Identify which cell holds the provided text, then report its [x, y] central coordinate. 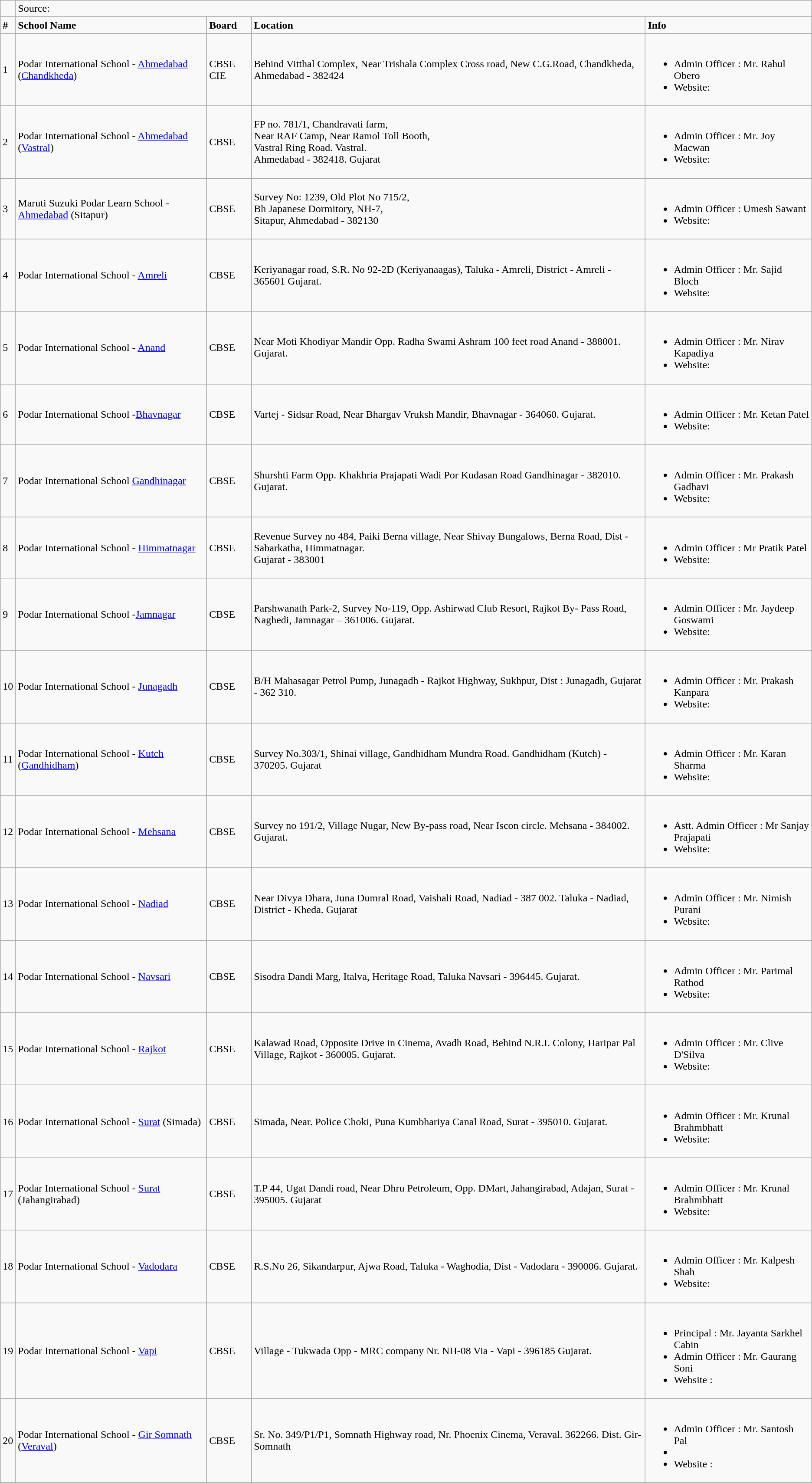
Podar International School -Bhavnagar [111, 414]
CBSE CIE [229, 69]
Admin Officer : Mr. Ketan PatelWebsite: [729, 414]
Source: [414, 9]
Admin Officer : Mr. Prakash KanparaWebsite: [729, 686]
3 [8, 209]
Podar International School - Nadiad [111, 904]
1 [8, 69]
Admin Officer : Mr. Santosh PalWebsite : [729, 1440]
Maruti Suzuki Podar Learn School - Ahmedabad (Sitapur) [111, 209]
Podar International School - Rajkot [111, 1049]
9 [8, 614]
Admin Officer : Mr. Jaydeep GoswamiWebsite: [729, 614]
15 [8, 1049]
Info [729, 25]
Survey no 191/2, Village Nugar, New By-pass road, Near Iscon circle. Mehsana - 384002. Gujarat. [449, 832]
18 [8, 1267]
Survey No: 1239, Old Plot No 715/2,Bh Japanese Dormitory, NH-7,Sitapur, Ahmedabad - 382130 [449, 209]
Podar International School - Anand [111, 348]
Admin Officer : Mr. Kalpesh ShahWebsite: [729, 1267]
16 [8, 1122]
12 [8, 832]
Podar International School - Amreli [111, 275]
Keriyanagar road, S.R. No 92-2D (Keriyanaagas), Taluka - Amreli, District - Amreli - 365601 Gujarat. [449, 275]
Podar International School - Kutch (Gandhidham) [111, 759]
Survey No.303/1, Shinai village, Gandhidham Mundra Road. Gandhidham (Kutch) - 370205. Gujarat [449, 759]
Simada, Near. Police Choki, Puna Kumbhariya Canal Road, Surat - 395010. Gujarat. [449, 1122]
Admin Officer : Mr Pratik PatelWebsite: [729, 547]
Astt. Admin Officer : Mr Sanjay PrajapatiWebsite: [729, 832]
13 [8, 904]
B/H Mahasagar Petrol Pump, Junagadh - Rajkot Highway, Sukhpur, Dist : Junagadh, Gujarat - 362 310. [449, 686]
Podar International School - Vadodara [111, 1267]
Admin Officer : Mr. Clive D'SilvaWebsite: [729, 1049]
Near Divya Dhara, Juna Dumral Road, Vaishali Road, Nadiad - 387 002. Taluka - Nadiad, District - Kheda. Gujarat [449, 904]
# [8, 25]
Podar International School - Himmatnagar [111, 547]
Podar International School - Surat (Jahangirabad) [111, 1194]
School Name [111, 25]
Vartej - Sidsar Road, Near Bhargav Vruksh Mandir, Bhavnagar - 364060. Gujarat. [449, 414]
Admin Officer : Mr. Prakash GadhaviWebsite: [729, 481]
Admin Officer : Mr. Sajid BlochWebsite: [729, 275]
Admin Officer : Mr. Joy MacwanWebsite: [729, 142]
Sisodra Dandi Marg, Italva, Heritage Road, Taluka Navsari - 396445. Gujarat. [449, 977]
Podar International School -Jamnagar [111, 614]
R.S.No 26, Sikandarpur, Ajwa Road, Taluka - Waghodia, Dist - Vadodara - 390006. Gujarat. [449, 1267]
2 [8, 142]
Board [229, 25]
Village - Tukwada Opp - MRC company Nr. NH-08 Via - Vapi - 396185 Gujarat. [449, 1351]
14 [8, 977]
19 [8, 1351]
Podar International School - Navsari [111, 977]
Admin Officer : Mr. Karan SharmaWebsite: [729, 759]
Podar International School - Vapi [111, 1351]
Behind Vitthal Complex, Near Trishala Complex Cross road, New C.G.Road, Chandkheda, Ahmedabad - 382424 [449, 69]
Podar International School - Surat (Simada) [111, 1122]
Admin Officer : Mr. Rahul OberoWebsite: [729, 69]
4 [8, 275]
17 [8, 1194]
8 [8, 547]
Podar International School - Mehsana [111, 832]
T.P 44, Ugat Dandi road, Near Dhru Petroleum, Opp. DMart, Jahangirabad, Adajan, Surat - 395005. Gujarat [449, 1194]
Admin Officer : Mr. Nirav KapadiyaWebsite: [729, 348]
Shurshti Farm Opp. Khakhria Prajapati Wadi Por Kudasan Road Gandhinagar - 382010. Gujarat. [449, 481]
Podar International School - Junagadh [111, 686]
Sr. No. 349/P1/P1, Somnath Highway road, Nr. Phoenix Cinema, Veraval. 362266. Dist. Gir-Somnath [449, 1440]
Podar International School - Ahmedabad (Vastral) [111, 142]
Location [449, 25]
Parshwanath Park-2, Survey No-119, Opp. Ashirwad Club Resort, Rajkot By- Pass Road, Naghedi, Jamnagar – 361006. Gujarat. [449, 614]
Kalawad Road, Opposite Drive in Cinema, Avadh Road, Behind N.R.I. Colony, Haripar Pal Village, Rajkot - 360005. Gujarat. [449, 1049]
6 [8, 414]
Principal : Mr. Jayanta Sarkhel CabinAdmin Officer : Mr. Gaurang SoniWebsite : [729, 1351]
Podar International School - Ahmedabad (Chandkheda) [111, 69]
Revenue Survey no 484, Paiki Berna village, Near Shivay Bungalows, Berna Road, Dist - Sabarkatha, Himmatnagar.Gujarat - 383001 [449, 547]
Podar International School - Gir Somnath (Veraval) [111, 1440]
Admin Officer : Mr. Nimish PuraniWebsite: [729, 904]
Podar International School Gandhinagar [111, 481]
FP no. 781/1, Chandravati farm,Near RAF Camp, Near Ramol Toll Booth,Vastral Ring Road. Vastral.Ahmedabad - 382418. Gujarat [449, 142]
5 [8, 348]
10 [8, 686]
Admin Officer : Mr. Parimal RathodWebsite: [729, 977]
7 [8, 481]
11 [8, 759]
Admin Officer : Umesh SawantWebsite: [729, 209]
Near Moti Khodiyar Mandir Opp. Radha Swami Ashram 100 feet road Anand - 388001. Gujarat. [449, 348]
20 [8, 1440]
